Pinpoint the cell where the given text exists, returning its (X, Y) midpoint coordinate. 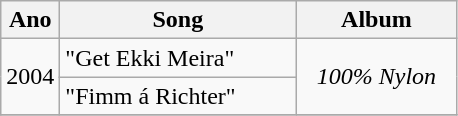
Album (376, 20)
Song (178, 20)
"Get Ekki Meira" (178, 58)
Ano (30, 20)
2004 (30, 77)
100% Nylon (376, 77)
"Fimm á Richter" (178, 96)
